Extract the (x, y) coordinate from the center of the cell holding the provided text.  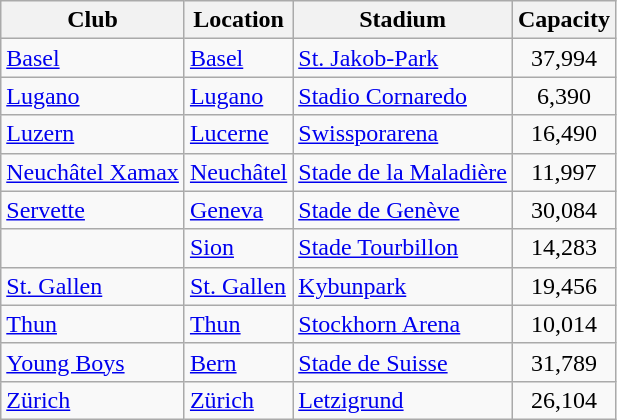
Young Boys (93, 362)
Stade de Suisse (403, 362)
Neuchâtel Xamax (93, 172)
11,997 (564, 172)
Location (238, 20)
6,390 (564, 96)
31,789 (564, 362)
Stadium (403, 20)
Neuchâtel (238, 172)
Letzigrund (403, 400)
Stadio Cornaredo (403, 96)
Servette (93, 210)
16,490 (564, 134)
Stockhorn Arena (403, 324)
St. Jakob-Park (403, 58)
Swissporarena (403, 134)
Lucerne (238, 134)
14,283 (564, 248)
26,104 (564, 400)
Stade Tourbillon (403, 248)
Luzern (93, 134)
30,084 (564, 210)
Club (93, 20)
Bern (238, 362)
19,456 (564, 286)
Sion (238, 248)
Capacity (564, 20)
Stade de la Maladière (403, 172)
10,014 (564, 324)
Stade de Genève (403, 210)
37,994 (564, 58)
Kybunpark (403, 286)
Geneva (238, 210)
